For the text-containing cell, return its midpoint in (x, y) coordinate format. 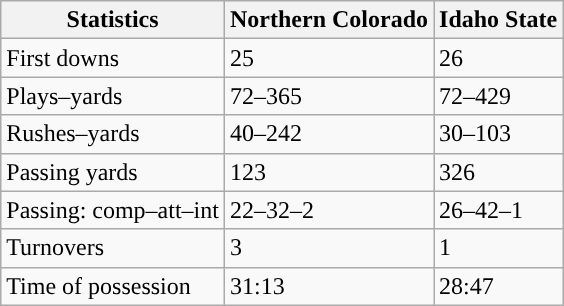
26–42–1 (498, 210)
Passing: comp–att–int (113, 210)
Statistics (113, 20)
Idaho State (498, 20)
First downs (113, 58)
30–103 (498, 134)
40–242 (328, 134)
28:47 (498, 286)
Passing yards (113, 172)
Northern Colorado (328, 20)
72–429 (498, 96)
26 (498, 58)
Time of possession (113, 286)
1 (498, 248)
Plays–yards (113, 96)
72–365 (328, 96)
123 (328, 172)
Rushes–yards (113, 134)
Turnovers (113, 248)
326 (498, 172)
31:13 (328, 286)
25 (328, 58)
22–32–2 (328, 210)
3 (328, 248)
